Output the (x, y) coordinate of the center of the cell containing the given text.  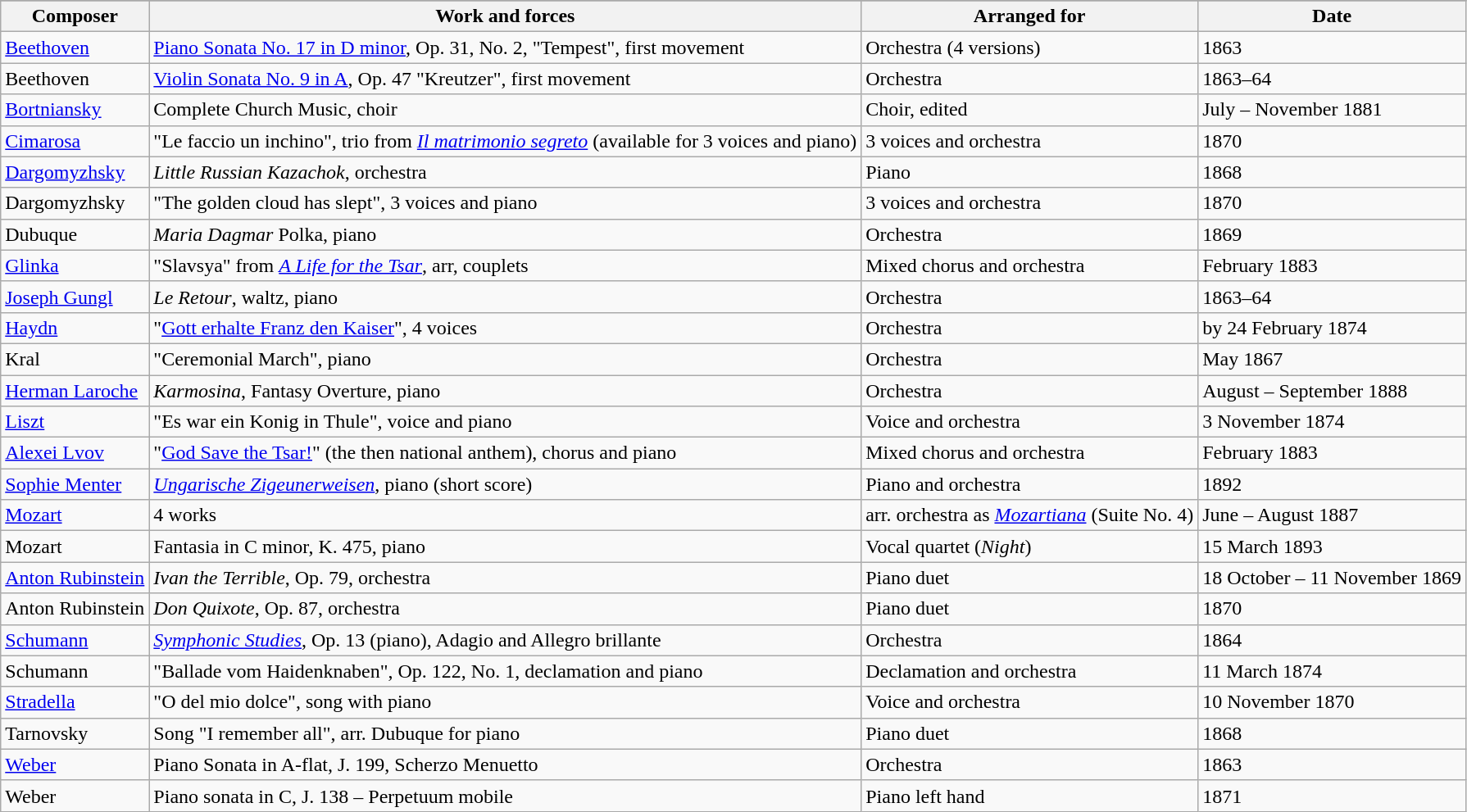
1869 (1333, 234)
Alexei Lvov (75, 453)
Kral (75, 359)
Composer (75, 16)
1864 (1333, 640)
Le Retour, waltz, piano (505, 297)
"Slavsya" from A Life for the Tsar, arr, couplets (505, 265)
"Le faccio un inchino", trio from Il matrimonio segreto (available for 3 voices and piano) (505, 141)
Violin Sonata No. 9 in A, Op. 47 "Kreutzer", first movement (505, 79)
arr. orchestra as Mozartiana (Suite No. 4) (1029, 515)
"The golden cloud has slept", 3 voices and piano (505, 203)
Bortniansky (75, 110)
"O del mio dolce", song with piano (505, 702)
Piano sonata in C, J. 138 – Perpetuum mobile (505, 796)
Sophie Menter (75, 484)
1871 (1333, 796)
Piano (1029, 172)
Herman Laroche (75, 391)
July – November 1881 (1333, 110)
Declamation and orchestra (1029, 671)
Ungarische Zigeunerweisen, piano (short score) (505, 484)
Maria Dagmar Polka, piano (505, 234)
"Ballade vom Haidenknaben", Op. 122, No. 1, declamation and piano (505, 671)
Symphonic Studies, Op. 13 (piano), Adagio and Allegro brillante (505, 640)
Choir, edited (1029, 110)
"Ceremonial March", piano (505, 359)
Dubuque (75, 234)
Piano left hand (1029, 796)
Haydn (75, 328)
Karmosina, Fantasy Overture, piano (505, 391)
3 November 1874 (1333, 422)
August – September 1888 (1333, 391)
Joseph Gungl (75, 297)
4 works (505, 515)
Song "I remember all", arr. Dubuque for piano (505, 733)
Liszt (75, 422)
1892 (1333, 484)
Little Russian Kazachok, orchestra (505, 172)
"Gott erhalte Franz den Kaiser", 4 voices (505, 328)
15 March 1893 (1333, 547)
May 1867 (1333, 359)
Arranged for (1029, 16)
"Es war ein Konig in Thule", voice and piano (505, 422)
Cimarosa (75, 141)
"God Save the Tsar!" (the then national anthem), chorus and piano (505, 453)
Glinka (75, 265)
Date (1333, 16)
June – August 1887 (1333, 515)
10 November 1870 (1333, 702)
Piano Sonata No. 17 in D minor, Op. 31, No. 2, "Tempest", first movement (505, 48)
Ivan the Terrible, Op. 79, orchestra (505, 578)
18 October – 11 November 1869 (1333, 578)
Work and forces (505, 16)
Stradella (75, 702)
Complete Church Music, choir (505, 110)
11 March 1874 (1333, 671)
Piano Sonata in A-flat, J. 199, Scherzo Menuetto (505, 764)
Orchestra (4 versions) (1029, 48)
Tarnovsky (75, 733)
by 24 February 1874 (1333, 328)
Piano and orchestra (1029, 484)
Don Quixote, Op. 87, orchestra (505, 609)
Fantasia in C minor, K. 475, piano (505, 547)
Vocal quartet (Night) (1029, 547)
